Scan for the cell matching the given text and deliver its (X, Y) coordinate at center. 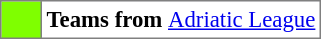
Teams from Adriatic League (180, 20)
